Locate the cell with the specified text and output its [x, y] center coordinate. 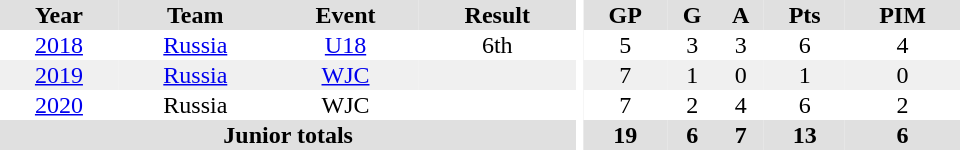
5 [625, 45]
2019 [59, 75]
Result [497, 15]
U18 [346, 45]
GP [625, 15]
PIM [902, 15]
13 [804, 135]
Junior totals [288, 135]
Team [196, 15]
Year [59, 15]
A [740, 15]
19 [625, 135]
2020 [59, 105]
2018 [59, 45]
6th [497, 45]
G [692, 15]
Event [346, 15]
Pts [804, 15]
